Provide the (x, y) coordinate of the cell's center where the given text is located.  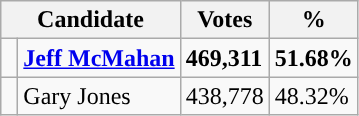
Votes (224, 20)
469,311 (224, 58)
48.32% (314, 96)
Candidate (90, 20)
438,778 (224, 96)
51.68% (314, 58)
Gary Jones (99, 96)
Jeff McMahan (99, 58)
% (314, 20)
